Return the (x, y) coordinate for the center point of the cell that contains the specified text.  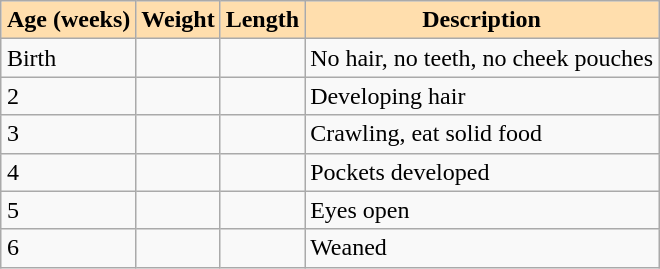
Weight (178, 20)
No hair, no teeth, no cheek pouches (482, 58)
Age (weeks) (68, 20)
6 (68, 248)
Birth (68, 58)
2 (68, 96)
Eyes open (482, 210)
Weaned (482, 248)
Description (482, 20)
3 (68, 134)
Crawling, eat solid food (482, 134)
5 (68, 210)
Developing hair (482, 96)
Pockets developed (482, 172)
4 (68, 172)
Length (262, 20)
